From the cell containing the given text, extract its center point as [X, Y] coordinate. 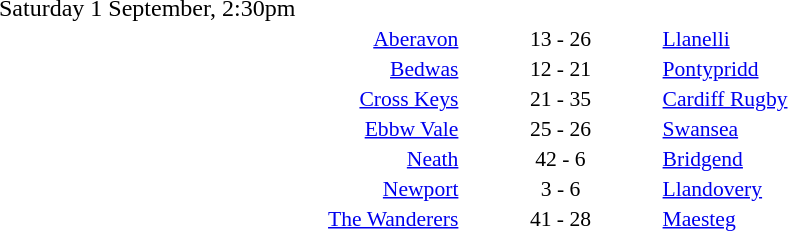
12 - 21 [560, 68]
25 - 26 [560, 128]
3 - 6 [560, 188]
21 - 35 [560, 98]
42 - 6 [560, 158]
13 - 26 [560, 38]
